Identify which cell holds the provided text, then report its [x, y] central coordinate. 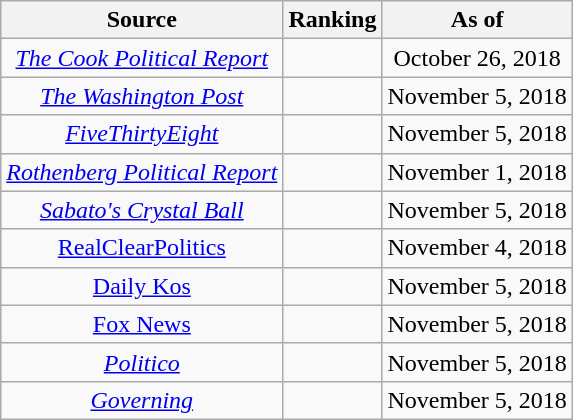
The Cook Political Report [142, 58]
Ranking [332, 20]
Politico [142, 362]
November 4, 2018 [477, 248]
The Washington Post [142, 96]
Fox News [142, 324]
FiveThirtyEight [142, 134]
Sabato's Crystal Ball [142, 210]
Source [142, 20]
RealClearPolitics [142, 248]
Governing [142, 400]
October 26, 2018 [477, 58]
Daily Kos [142, 286]
Rothenberg Political Report [142, 172]
November 1, 2018 [477, 172]
As of [477, 20]
